Determine the (x, y) coordinate at the center of the cell enclosing the given text.  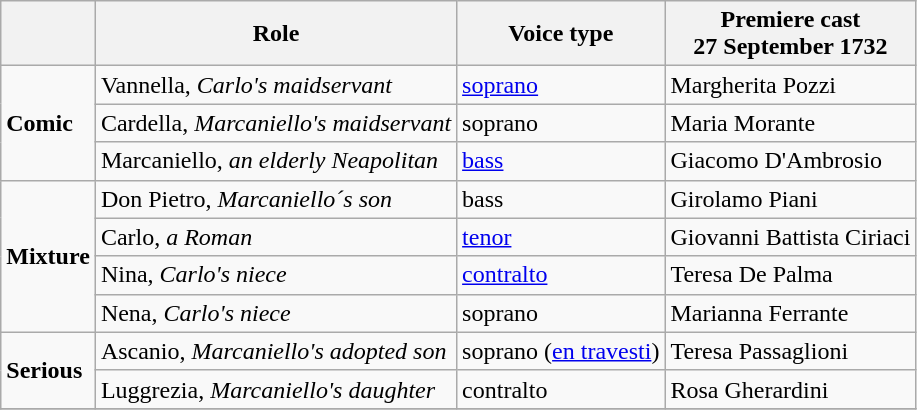
Girolamo Piani (790, 199)
Serious (48, 370)
tenor (561, 237)
Giacomo D'Ambrosio (790, 161)
Maria Morante (790, 123)
Luggrezia, Marcaniello's daughter (276, 389)
Mixture (48, 256)
Giovanni Battista Ciriaci (790, 237)
Rosa Gherardini (790, 389)
Nina, Carlo's niece (276, 275)
Vannella, Carlo's maidservant (276, 85)
Don Pietro, Marcaniello´s son (276, 199)
Premiere cast27 September 1732 (790, 34)
Ascanio, Marcaniello's adopted son (276, 351)
Carlo, a Roman (276, 237)
Marcaniello, an elderly Neapolitan (276, 161)
Margherita Pozzi (790, 85)
Cardella, Marcaniello's maidservant (276, 123)
Role (276, 34)
soprano (en travesti) (561, 351)
Comic (48, 123)
Voice type (561, 34)
Teresa Passaglioni (790, 351)
Teresa De Palma (790, 275)
Nena, Carlo's niece (276, 313)
Marianna Ferrante (790, 313)
